Extract the (x, y) coordinate from the center of the cell holding the provided text.  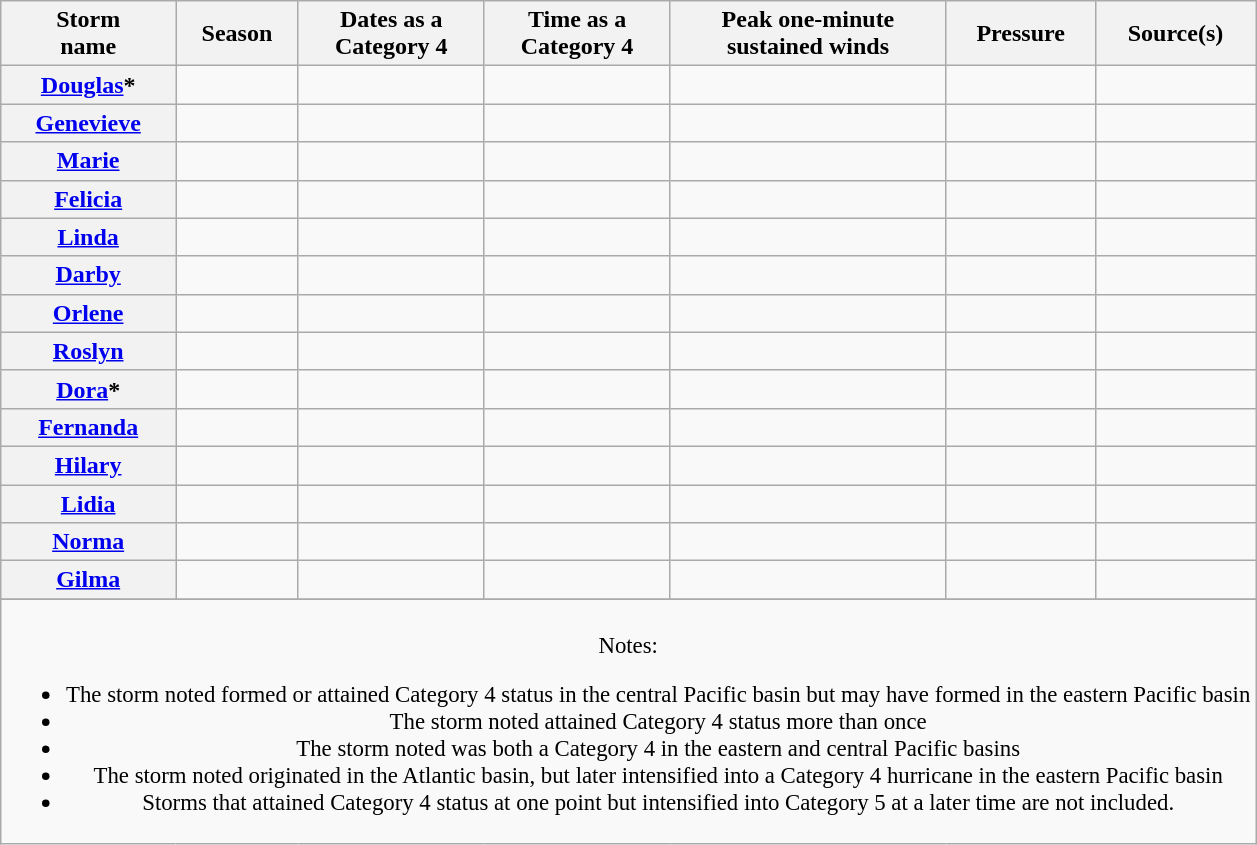
Felicia (88, 199)
Linda (88, 237)
Source(s) (1175, 34)
Genevieve (88, 123)
Roslyn (88, 351)
Darby (88, 275)
Fernanda (88, 427)
Season (238, 34)
Time as aCategory 4 (577, 34)
Douglas* (88, 85)
Stormname (88, 34)
Norma (88, 542)
Pressure (1020, 34)
Dora* (88, 389)
Gilma (88, 580)
Marie (88, 161)
Peak one-minutesustained winds (808, 34)
Lidia (88, 503)
Orlene (88, 313)
Hilary (88, 465)
Dates as aCategory 4 (391, 34)
